For the text-containing cell, return its midpoint in (x, y) coordinate format. 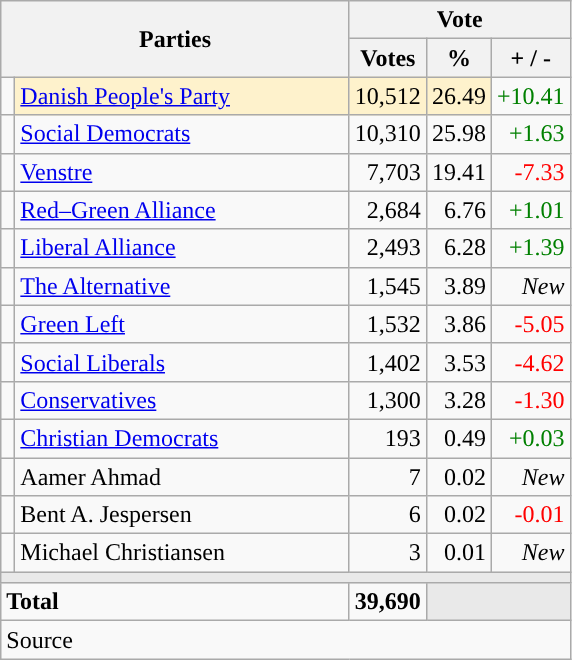
Social Democrats (182, 134)
3.86 (458, 324)
0.49 (458, 438)
Michael Christiansen (182, 553)
6.76 (458, 210)
+0.03 (530, 438)
The Alternative (182, 286)
-5.05 (530, 324)
Danish People's Party (182, 96)
+ / - (530, 58)
2,684 (388, 210)
Conservatives (182, 400)
7,703 (388, 172)
1,300 (388, 400)
+1.01 (530, 210)
3.89 (458, 286)
+1.63 (530, 134)
% (458, 58)
-0.01 (530, 515)
Liberal Alliance (182, 248)
7 (388, 477)
10,310 (388, 134)
Bent A. Jespersen (182, 515)
-4.62 (530, 362)
Red–Green Alliance (182, 210)
10,512 (388, 96)
1,402 (388, 362)
Green Left (182, 324)
Total (176, 602)
+10.41 (530, 96)
Votes (388, 58)
Parties (176, 39)
193 (388, 438)
0.01 (458, 553)
25.98 (458, 134)
Vote (460, 20)
Source (286, 640)
Social Liberals (182, 362)
3.53 (458, 362)
-7.33 (530, 172)
1,545 (388, 286)
19.41 (458, 172)
-1.30 (530, 400)
2,493 (388, 248)
+1.39 (530, 248)
3 (388, 553)
26.49 (458, 96)
39,690 (388, 602)
6.28 (458, 248)
3.28 (458, 400)
6 (388, 515)
Christian Democrats (182, 438)
Venstre (182, 172)
1,532 (388, 324)
Aamer Ahmad (182, 477)
